From the cell containing the given text, extract its center point as (x, y) coordinate. 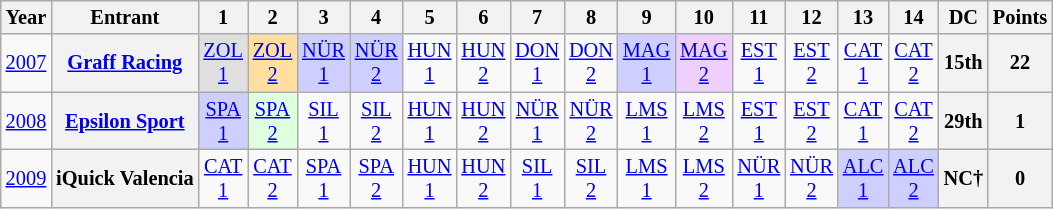
6 (483, 17)
Graff Racing (124, 63)
MAG1 (646, 63)
11 (758, 17)
8 (591, 17)
22 (1020, 63)
Entrant (124, 17)
ALC2 (913, 178)
13 (863, 17)
iQuick Valencia (124, 178)
Epsilon Sport (124, 121)
2009 (26, 178)
5 (430, 17)
9 (646, 17)
14 (913, 17)
2008 (26, 121)
Year (26, 17)
NC† (964, 178)
10 (704, 17)
2 (272, 17)
29th (964, 121)
DON1 (537, 63)
Points (1020, 17)
ZOL1 (224, 63)
0 (1020, 178)
DON2 (591, 63)
7 (537, 17)
DC (964, 17)
ALC1 (863, 178)
12 (812, 17)
2007 (26, 63)
15th (964, 63)
ZOL2 (272, 63)
4 (376, 17)
MAG2 (704, 63)
3 (324, 17)
